Detect which cell encompasses the target text, then output its (X, Y) center coordinate. 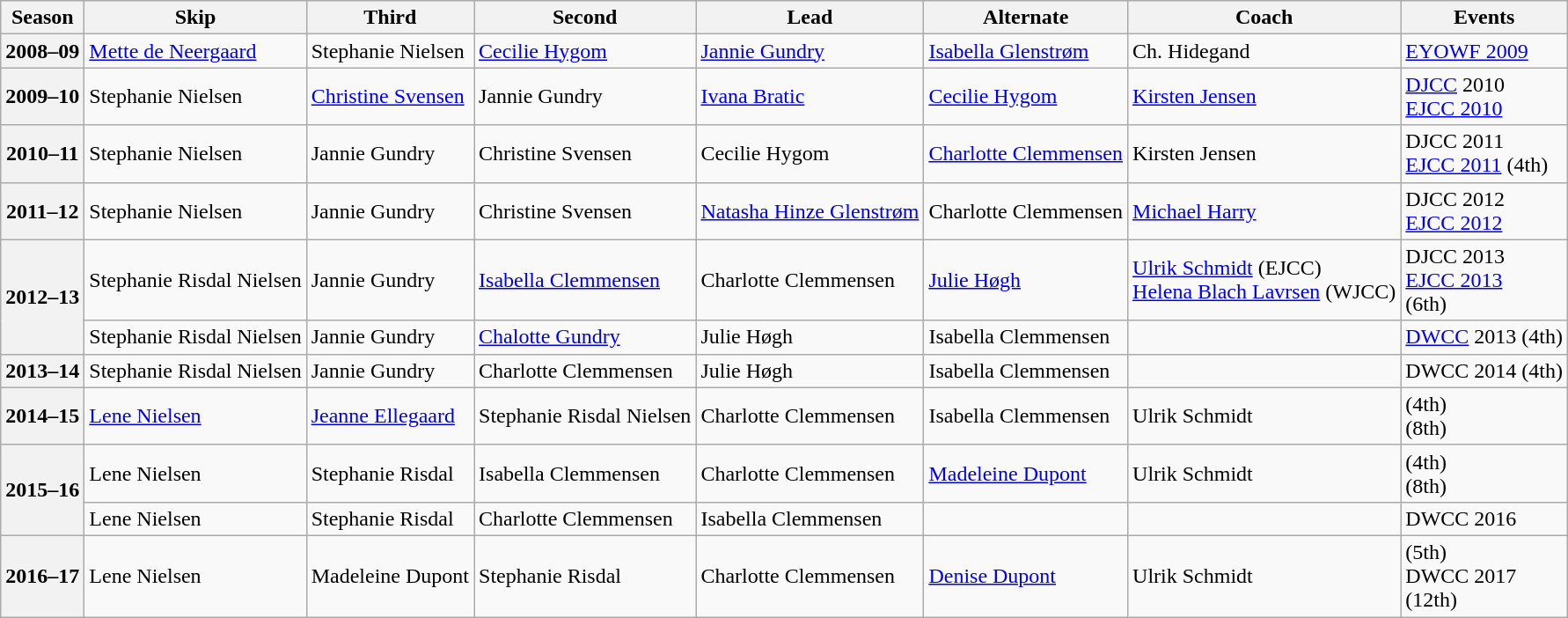
Events (1484, 18)
Denise Dupont (1026, 576)
Chalotte Gundry (585, 337)
DJCC 2013 EJCC 2013 (6th) (1484, 280)
EYOWF 2009 (1484, 51)
Michael Harry (1264, 211)
Ulrik Schmidt (EJCC)Helena Blach Lavrsen (WJCC) (1264, 280)
DJCC 2010 EJCC 2010 (1484, 97)
Third (390, 18)
Second (585, 18)
2015–16 (42, 489)
2011–12 (42, 211)
2012–13 (42, 297)
DJCC 2011 EJCC 2011 (4th) (1484, 153)
2016–17 (42, 576)
DWCC 2014 (4th) (1484, 371)
DJCC 2012 EJCC 2012 (1484, 211)
Season (42, 18)
(5th)DWCC 2017 (12th) (1484, 576)
Ch. Hidegand (1264, 51)
2014–15 (42, 416)
2009–10 (42, 97)
DWCC 2016 (1484, 519)
Jeanne Ellegaard (390, 416)
DWCC 2013 (4th) (1484, 337)
Coach (1264, 18)
Lead (810, 18)
Natasha Hinze Glenstrøm (810, 211)
Isabella Glenstrøm (1026, 51)
Ivana Bratic (810, 97)
2013–14 (42, 371)
Skip (195, 18)
Alternate (1026, 18)
Mette de Neergaard (195, 51)
2010–11 (42, 153)
2008–09 (42, 51)
